Return [x, y] of the center of cell containing provided text 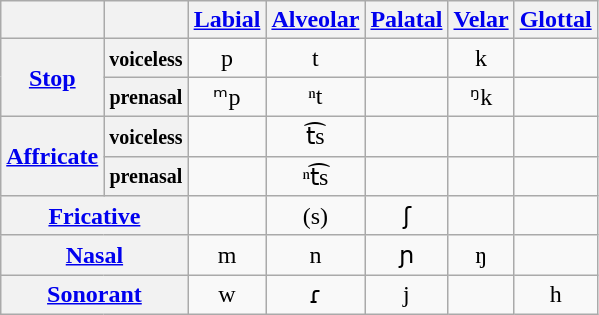
m [227, 255]
Stop [52, 78]
Velar [481, 20]
p [227, 58]
j [406, 295]
Palatal [406, 20]
ⁿt͡s [316, 176]
Sonorant [94, 295]
ɾ [316, 295]
t [316, 58]
ɲ [406, 255]
Fricative [94, 216]
ᵑk [481, 97]
t͡s [316, 136]
k [481, 58]
Affricate [52, 156]
Glottal [556, 20]
Labial [227, 20]
n [316, 255]
h [556, 295]
Nasal [94, 255]
ᵐp [227, 97]
ʃ [406, 216]
ŋ [481, 255]
w [227, 295]
(s) [316, 216]
Alveolar [316, 20]
ⁿt [316, 97]
